Output the [x, y] coordinate of the center of the cell containing the given text.  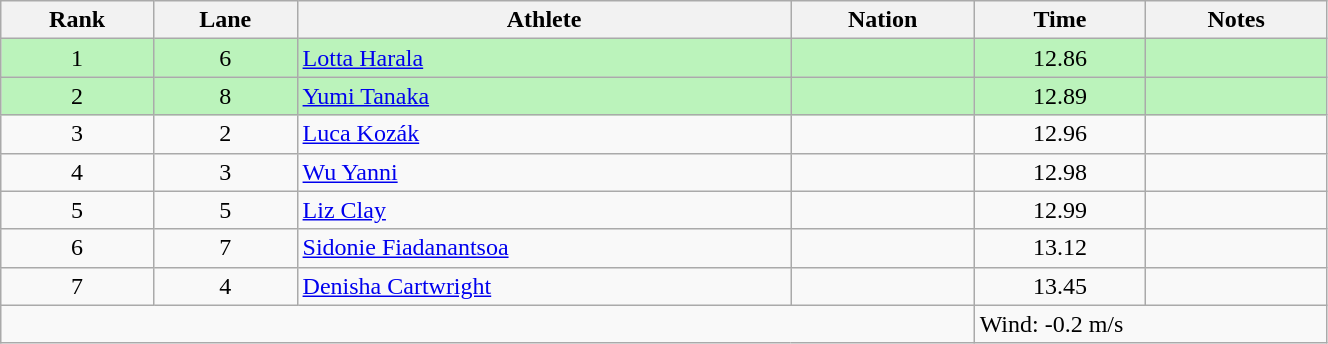
Lane [225, 20]
13.12 [1060, 248]
13.45 [1060, 286]
12.98 [1060, 172]
Yumi Tanaka [544, 96]
Athlete [544, 20]
Wind: -0.2 m/s [1150, 324]
12.99 [1060, 210]
1 [78, 58]
Nation [882, 20]
Time [1060, 20]
12.86 [1060, 58]
12.96 [1060, 134]
Rank [78, 20]
Wu Yanni [544, 172]
Denisha Cartwright [544, 286]
Liz Clay [544, 210]
Luca Kozák [544, 134]
12.89 [1060, 96]
Sidonie Fiadanantsoa [544, 248]
Notes [1236, 20]
Lotta Harala [544, 58]
8 [225, 96]
